Provide the [x, y] coordinate of the cell's center where the given text is located.  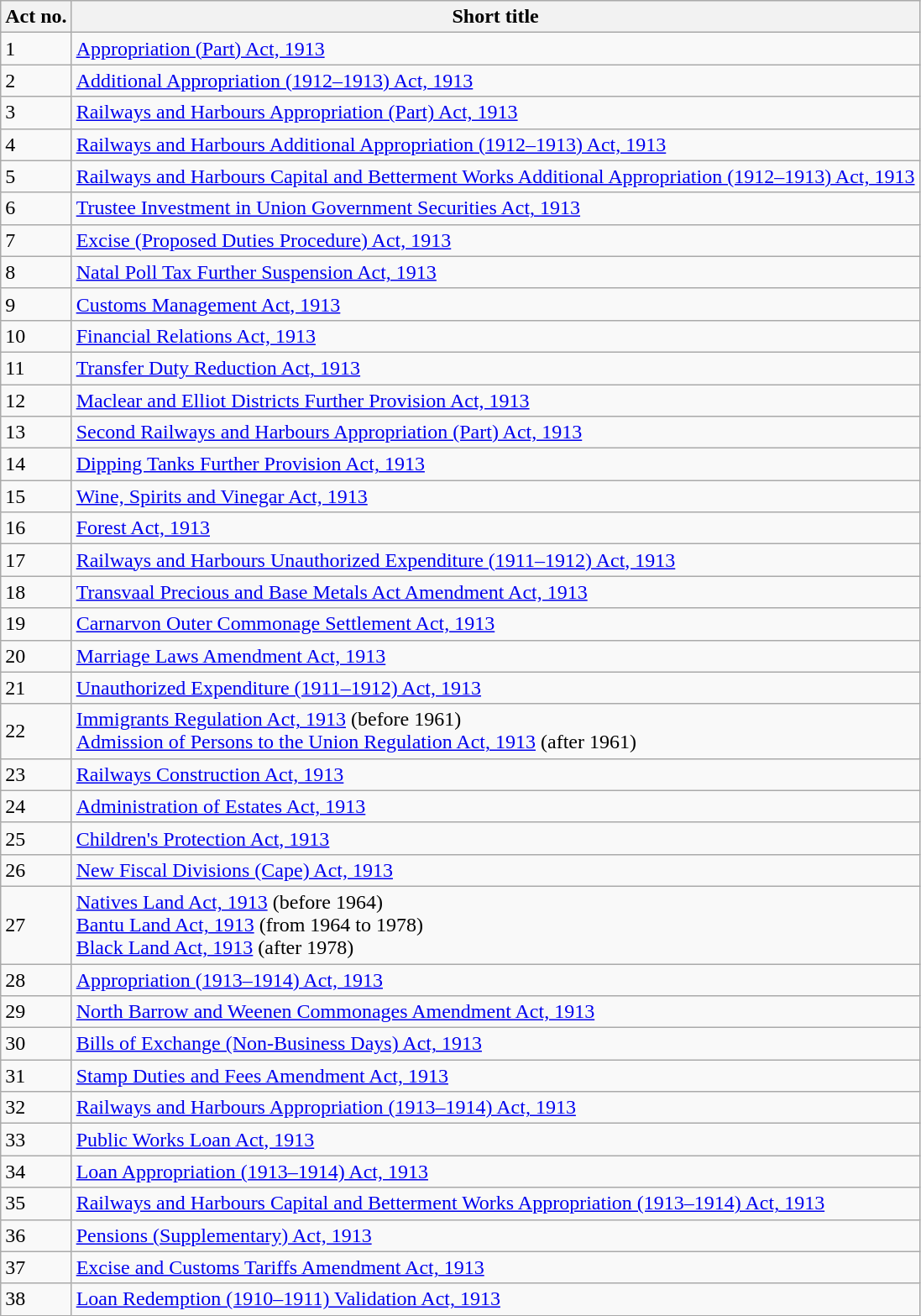
25 [36, 838]
Stamp Duties and Fees Amendment Act, 1913 [495, 1076]
30 [36, 1044]
5 [36, 176]
11 [36, 368]
Trustee Investment in Union Government Securities Act, 1913 [495, 208]
34 [36, 1172]
35 [36, 1203]
Children's Protection Act, 1913 [495, 838]
North Barrow and Weenen Commonages Amendment Act, 1913 [495, 1012]
31 [36, 1076]
15 [36, 496]
Customs Management Act, 1913 [495, 304]
9 [36, 304]
Forest Act, 1913 [495, 528]
Transvaal Precious and Base Metals Act Amendment Act, 1913 [495, 592]
Appropriation (1913–1914) Act, 1913 [495, 980]
Railways and Harbours Appropriation (1913–1914) Act, 1913 [495, 1108]
7 [36, 240]
4 [36, 144]
27 [36, 925]
23 [36, 774]
29 [36, 1012]
Unauthorized Expenditure (1911–1912) Act, 1913 [495, 688]
2 [36, 81]
Railways and Harbours Additional Appropriation (1912–1913) Act, 1913 [495, 144]
Appropriation (Part) Act, 1913 [495, 49]
Marriage Laws Amendment Act, 1913 [495, 656]
Act no. [36, 17]
Wine, Spirits and Vinegar Act, 1913 [495, 496]
Pensions (Supplementary) Act, 1913 [495, 1235]
19 [36, 624]
10 [36, 336]
Railways and Harbours Unauthorized Expenditure (1911–1912) Act, 1913 [495, 560]
17 [36, 560]
Railways and Harbours Capital and Betterment Works Additional Appropriation (1912–1913) Act, 1913 [495, 176]
Loan Redemption (1910–1911) Validation Act, 1913 [495, 1299]
Natal Poll Tax Further Suspension Act, 1913 [495, 272]
Natives Land Act, 1913 (before 1964) Bantu Land Act, 1913 (from 1964 to 1978) Black Land Act, 1913 (after 1978) [495, 925]
12 [36, 401]
Transfer Duty Reduction Act, 1913 [495, 368]
Dipping Tanks Further Provision Act, 1913 [495, 464]
Carnarvon Outer Commonage Settlement Act, 1913 [495, 624]
Railways and Harbours Capital and Betterment Works Appropriation (1913–1914) Act, 1913 [495, 1203]
Financial Relations Act, 1913 [495, 336]
22 [36, 731]
8 [36, 272]
32 [36, 1108]
Railways and Harbours Appropriation (Part) Act, 1913 [495, 113]
Excise and Customs Tariffs Amendment Act, 1913 [495, 1267]
20 [36, 656]
Additional Appropriation (1912–1913) Act, 1913 [495, 81]
Maclear and Elliot Districts Further Provision Act, 1913 [495, 401]
Public Works Loan Act, 1913 [495, 1140]
13 [36, 433]
6 [36, 208]
16 [36, 528]
Loan Appropriation (1913–1914) Act, 1913 [495, 1172]
Short title [495, 17]
Administration of Estates Act, 1913 [495, 806]
Excise (Proposed Duties Procedure) Act, 1913 [495, 240]
37 [36, 1267]
3 [36, 113]
26 [36, 870]
New Fiscal Divisions (Cape) Act, 1913 [495, 870]
18 [36, 592]
21 [36, 688]
Bills of Exchange (Non-Business Days) Act, 1913 [495, 1044]
Second Railways and Harbours Appropriation (Part) Act, 1913 [495, 433]
38 [36, 1299]
Railways Construction Act, 1913 [495, 774]
1 [36, 49]
28 [36, 980]
14 [36, 464]
24 [36, 806]
Immigrants Regulation Act, 1913 (before 1961) Admission of Persons to the Union Regulation Act, 1913 (after 1961) [495, 731]
33 [36, 1140]
36 [36, 1235]
